Provide the (X, Y) coordinate of the cell's center where the given text is located.  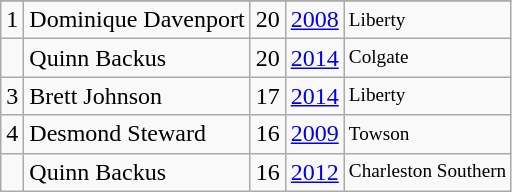
Charleston Southern (427, 172)
Towson (427, 134)
1 (12, 20)
2008 (314, 20)
2009 (314, 134)
Desmond Steward (137, 134)
4 (12, 134)
Brett Johnson (137, 96)
3 (12, 96)
Colgate (427, 58)
Dominique Davenport (137, 20)
17 (268, 96)
2012 (314, 172)
